Pinpoint the cell where the given text exists, returning its [x, y] midpoint coordinate. 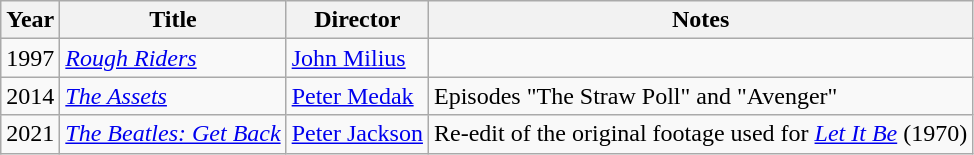
Director [357, 20]
The Assets [173, 96]
Peter Medak [357, 96]
John Milius [357, 58]
Re-edit of the original footage used for Let It Be (1970) [700, 134]
Title [173, 20]
1997 [30, 58]
The Beatles: Get Back [173, 134]
Notes [700, 20]
2021 [30, 134]
Year [30, 20]
2014 [30, 96]
Episodes "The Straw Poll" and "Avenger" [700, 96]
Rough Riders [173, 58]
Peter Jackson [357, 134]
